Scan for the cell matching the given text and deliver its (X, Y) coordinate at center. 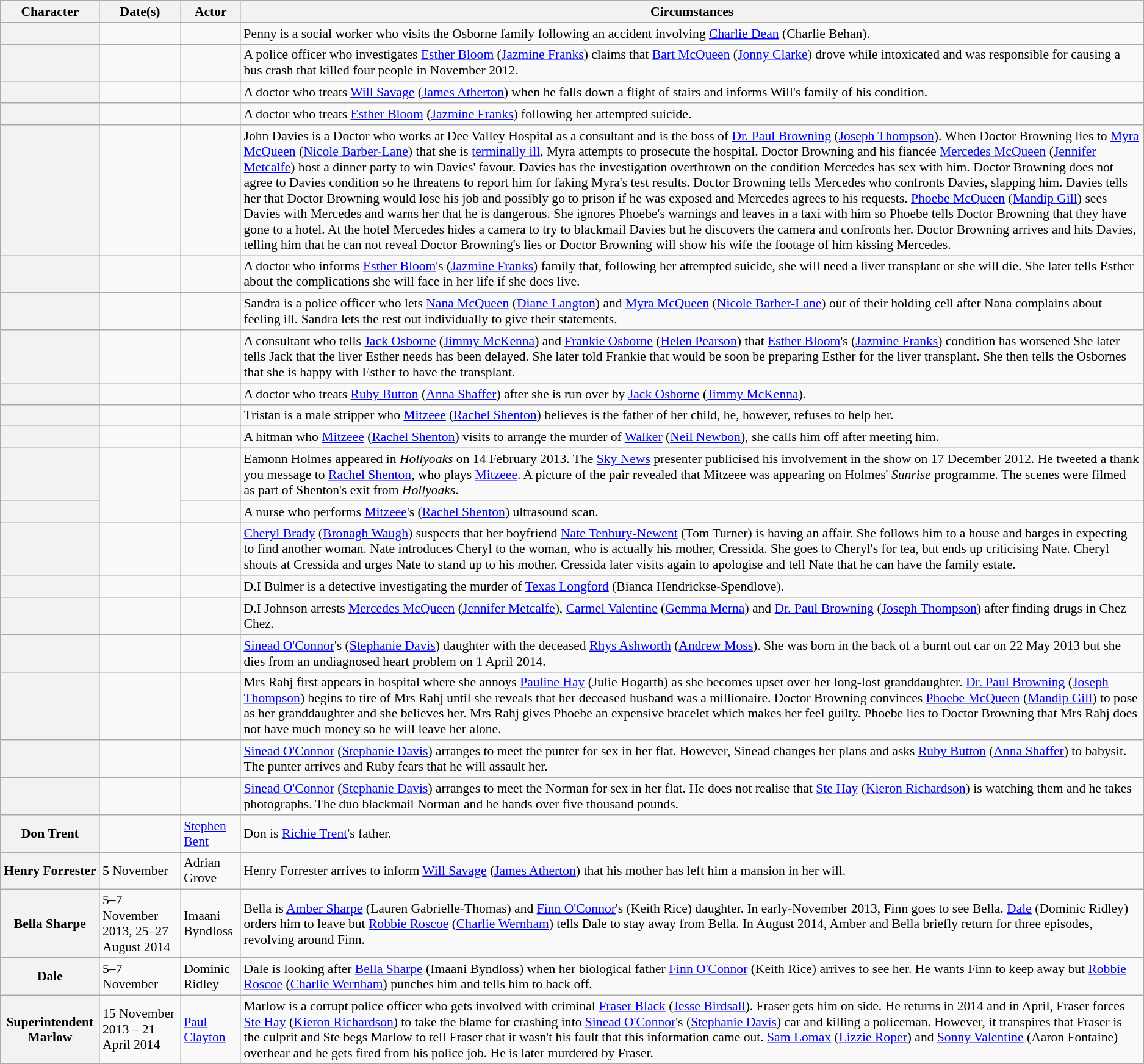
Henry Forrester arrives to inform Will Savage (James Atherton) that his mother has left him a mansion in her will. (692, 871)
Penny is a social worker who visits the Osborne family following an accident involving Charlie Dean (Charlie Behan). (692, 34)
Character (50, 12)
A hitman who Mitzeee (Rachel Shenton) visits to arrange the murder of Walker (Neil Newbon), she calls him off after meeting him. (692, 437)
Henry Forrester (50, 871)
Superintendent Marlow (50, 1029)
5–7 November 2013, 25–27 August 2014 (140, 924)
A doctor who treats Will Savage (James Atherton) when he falls down a flight of stairs and informs Will's family of his condition. (692, 93)
5–7 November (140, 976)
Bella Sharpe (50, 924)
A nurse who performs Mitzeee's (Rachel Shenton) ultrasound scan. (692, 512)
Actor (210, 12)
Dale (50, 976)
Adrian Grove (210, 871)
Stephen Bent (210, 833)
Don is Richie Trent's father. (692, 833)
Imaani Byndloss (210, 924)
Dominic Ridley (210, 976)
Circumstances (692, 12)
5 November (140, 871)
Don Trent (50, 833)
Date(s) (140, 12)
Tristan is a male stripper who Mitzeee (Rachel Shenton) believes is the father of her child, he, however, refuses to help her. (692, 415)
Paul Clayton (210, 1029)
15 November 2013 – 21 April 2014 (140, 1029)
A doctor who treats Ruby Button (Anna Shaffer) after she is run over by Jack Osborne (Jimmy McKenna). (692, 394)
A doctor who treats Esther Bloom (Jazmine Franks) following her attempted suicide. (692, 114)
D.I Bulmer is a detective investigating the murder of Texas Longford (Bianca Hendrickse-Spendlove). (692, 587)
